For the text-containing cell, return its midpoint in (X, Y) coordinate format. 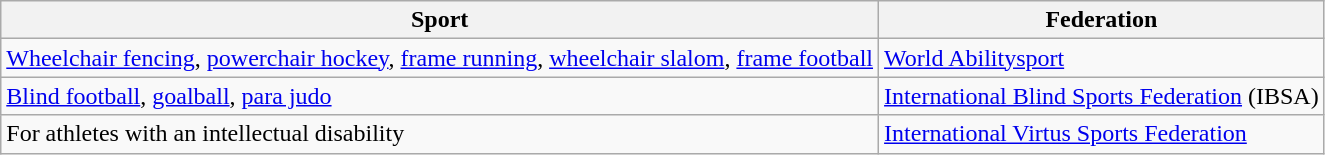
For athletes with an intellectual disability (440, 134)
Federation (1102, 20)
World Abilitysport (1102, 58)
Wheelchair fencing, powerchair hockey, frame running, wheelchair slalom, frame football (440, 58)
Sport (440, 20)
International Blind Sports Federation (IBSA) (1102, 96)
International Virtus Sports Federation (1102, 134)
Blind football, goalball, para judo (440, 96)
